Return the [x, y] coordinate for the center point of the cell that contains the specified text.  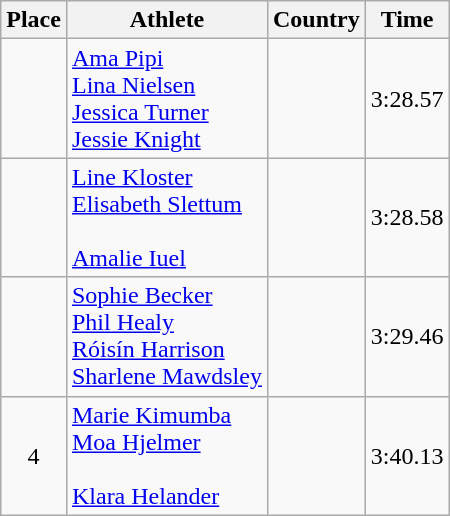
4 [34, 456]
Sophie BeckerPhil HealyRóisín HarrisonSharlene Mawdsley [166, 336]
3:28.57 [407, 98]
3:29.46 [407, 336]
Ama PipiLina NielsenJessica TurnerJessie Knight [166, 98]
3:40.13 [407, 456]
Country [316, 20]
Marie KimumbaMoa HjelmerKlara Helander [166, 456]
Athlete [166, 20]
Place [34, 20]
Line KlosterElisabeth SlettumAmalie Iuel [166, 218]
Time [407, 20]
3:28.58 [407, 218]
